Search for the cell housing the specified text and yield its (x, y) center coordinate. 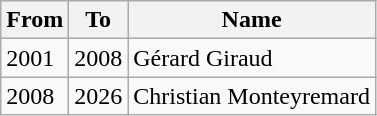
Gérard Giraud (252, 58)
From (35, 20)
2001 (35, 58)
Name (252, 20)
To (98, 20)
Christian Monteyremard (252, 96)
2026 (98, 96)
